Return (x, y) of the center of cell containing provided text 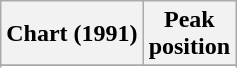
Peakposition (189, 34)
Chart (1991) (72, 34)
